Pinpoint the cell where the given text exists, returning its [X, Y] midpoint coordinate. 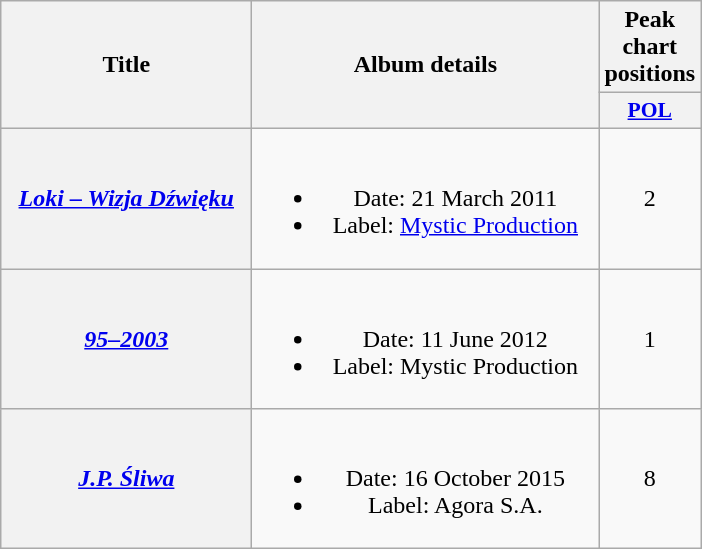
8 [650, 479]
Date: 16 October 2015Label: Agora S.A. [426, 479]
POL [650, 111]
J.P. Śliwa [126, 479]
Date: 11 June 2012Label: Mystic Production [426, 338]
Peak chart positions [650, 47]
Loki – Wizja Dźwięku [126, 198]
95–2003 [126, 338]
2 [650, 198]
1 [650, 338]
Title [126, 65]
Album details [426, 65]
Date: 21 March 2011Label: Mystic Production [426, 198]
